Scan for the cell matching the given text and deliver its [X, Y] coordinate at center. 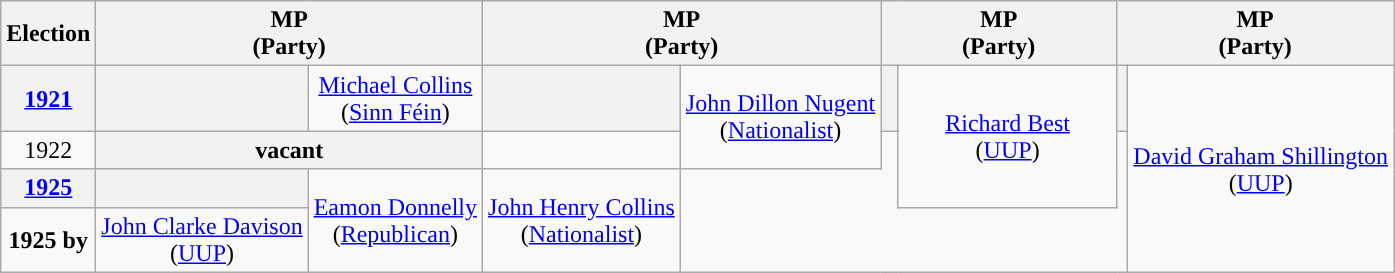
1925 by [48, 240]
vacant [290, 150]
Eamon Donnelly(Republican) [395, 220]
1922 [48, 150]
John Dillon Nugent (Nationalist) [780, 118]
David Graham Shillington(UUP) [1261, 169]
Michael Collins(Sinn Féin) [395, 98]
John Clarke Davison (UUP) [202, 240]
Election [48, 34]
Richard Best(UUP) [1007, 136]
1921 [48, 98]
John Henry Collins (Nationalist) [582, 220]
1925 [48, 188]
